Pinpoint the cell where the given text exists, returning its (x, y) midpoint coordinate. 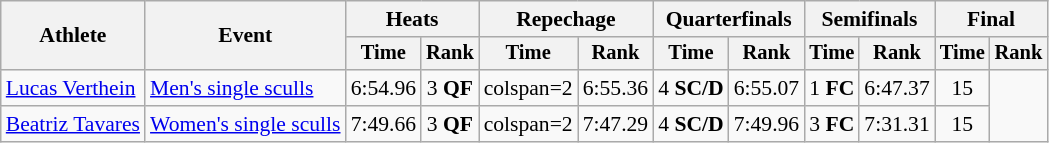
7:47.29 (616, 124)
3 FC (832, 124)
Repechage (566, 19)
Lucas Verthein (73, 88)
Heats (412, 19)
Quarterfinals (728, 19)
6:54.96 (384, 88)
1 FC (832, 88)
Semifinals (870, 19)
7:49.96 (766, 124)
Event (246, 36)
Beatriz Tavares (73, 124)
Women's single sculls (246, 124)
7:49.66 (384, 124)
6:55.36 (616, 88)
6:47.37 (896, 88)
7:31.31 (896, 124)
Athlete (73, 36)
Final (991, 19)
Men's single sculls (246, 88)
6:55.07 (766, 88)
